Search for the cell housing the specified text and yield its (X, Y) center coordinate. 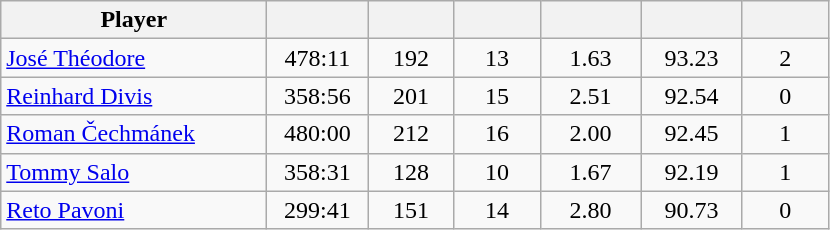
Roman Čechmánek (134, 134)
299:41 (318, 210)
2.00 (590, 134)
358:56 (318, 96)
15 (497, 96)
1.67 (590, 172)
128 (411, 172)
92.54 (692, 96)
13 (497, 58)
2.80 (590, 210)
212 (411, 134)
2 (785, 58)
480:00 (318, 134)
358:31 (318, 172)
92.19 (692, 172)
2.51 (590, 96)
Reto Pavoni (134, 210)
151 (411, 210)
Reinhard Divis (134, 96)
192 (411, 58)
Player (134, 20)
16 (497, 134)
Tommy Salo (134, 172)
10 (497, 172)
90.73 (692, 210)
201 (411, 96)
93.23 (692, 58)
478:11 (318, 58)
92.45 (692, 134)
14 (497, 210)
1.63 (590, 58)
José Théodore (134, 58)
